Detect which cell encompasses the target text, then output its [X, Y] center coordinate. 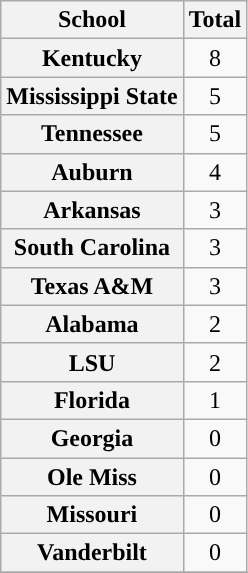
Georgia [92, 438]
8 [215, 58]
Total [215, 20]
South Carolina [92, 248]
Vanderbilt [92, 553]
Arkansas [92, 210]
1 [215, 400]
Mississippi State [92, 96]
Tennessee [92, 134]
Ole Miss [92, 477]
LSU [92, 362]
Auburn [92, 172]
School [92, 20]
Alabama [92, 324]
Kentucky [92, 58]
Florida [92, 400]
Texas A&M [92, 286]
Missouri [92, 515]
4 [215, 172]
